Return [X, Y] of the center of cell containing provided text 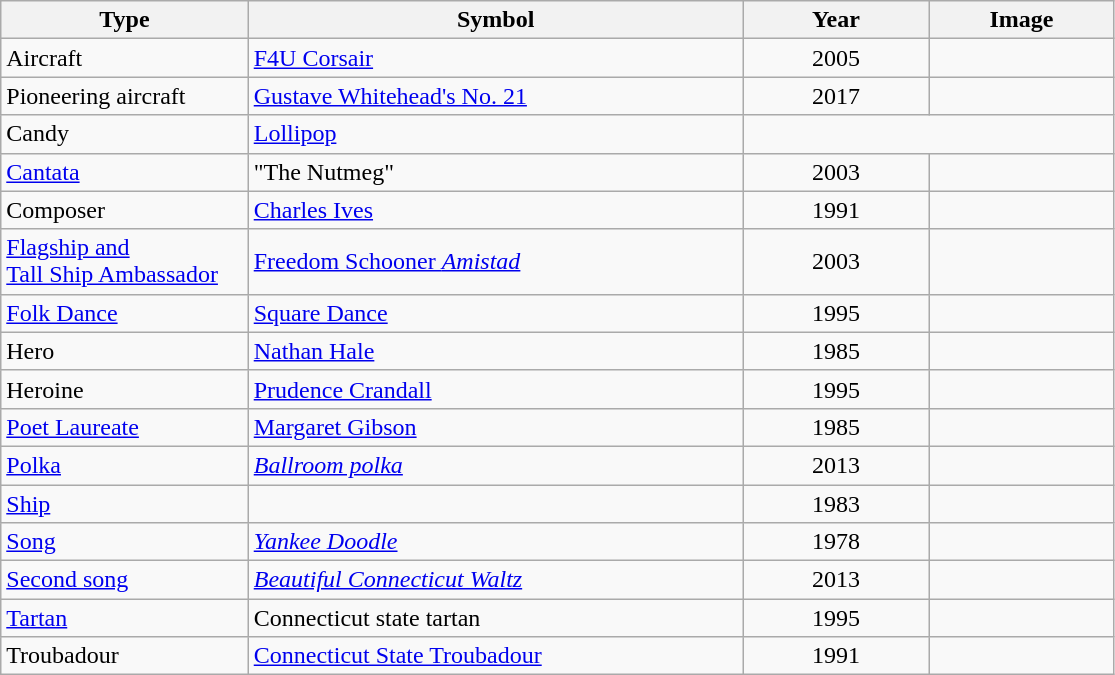
Song [124, 542]
Poet Laureate [124, 427]
Connecticut State Troubadour [496, 656]
Aircraft [124, 58]
Folk Dance [124, 313]
Flagship andTall Ship Ambassador [124, 262]
Candy [124, 134]
Heroine [124, 389]
Year [836, 20]
Hero [124, 351]
2017 [836, 96]
Yankee Doodle [496, 542]
Composer [124, 210]
Connecticut state tartan [496, 618]
Beautiful Connecticut Waltz [496, 580]
Margaret Gibson [496, 427]
Nathan Hale [496, 351]
Cantata [124, 172]
Type [124, 20]
Ballroom polka [496, 465]
Freedom Schooner Amistad [496, 262]
Ship [124, 503]
Lollipop [496, 134]
Second song [124, 580]
F4U Corsair [496, 58]
Symbol [496, 20]
Prudence Crandall [496, 389]
Charles Ives [496, 210]
2005 [836, 58]
1983 [836, 503]
Polka [124, 465]
Tartan [124, 618]
Gustave Whitehead's No. 21 [496, 96]
Image [1022, 20]
Troubadour [124, 656]
1978 [836, 542]
"The Nutmeg" [496, 172]
Square Dance [496, 313]
Pioneering aircraft [124, 96]
